Return [x, y] of the center of cell containing provided text 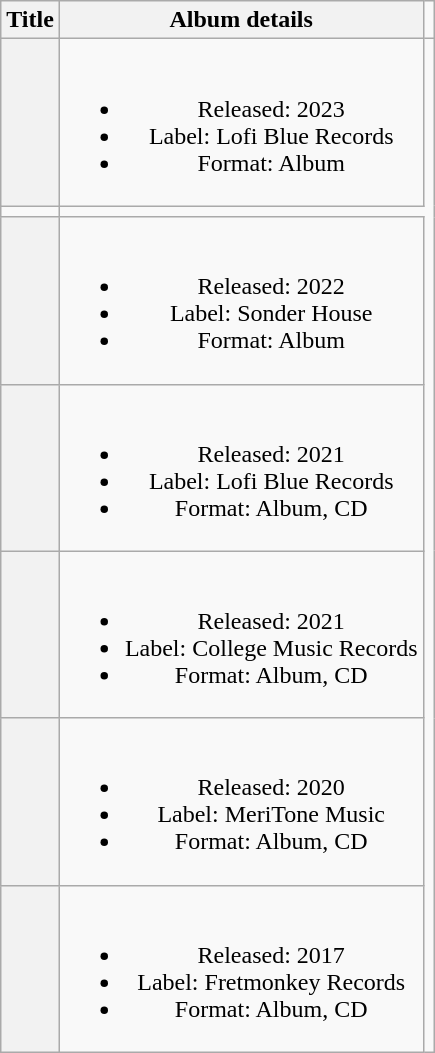
Released: 2021Label: College Music RecordsFormat: Album, CD [241, 634]
Album details [241, 20]
Title [30, 20]
Released: 2022Label: Sonder HouseFormat: Album [241, 300]
Released: 2020Label: MeriTone MusicFormat: Album, CD [241, 802]
Released: 2017Label: Fretmonkey RecordsFormat: Album, CD [241, 968]
Released: 2021Label: Lofi Blue RecordsFormat: Album, CD [241, 468]
Released: 2023Label: Lofi Blue RecordsFormat: Album [241, 122]
